Find where the given text appears and provide that cell's center as [X, Y] coordinate. 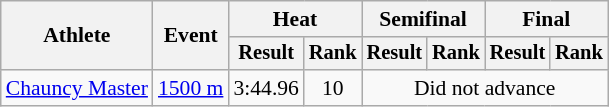
Did not advance [485, 88]
Final [546, 19]
Heat [294, 19]
Event [190, 36]
Semifinal [424, 19]
Chauncy Master [77, 88]
Athlete [77, 36]
3:44.96 [266, 88]
1500 m [190, 88]
10 [333, 88]
